Capture the cell that displays the provided text and extract its [X, Y] central coordinate. 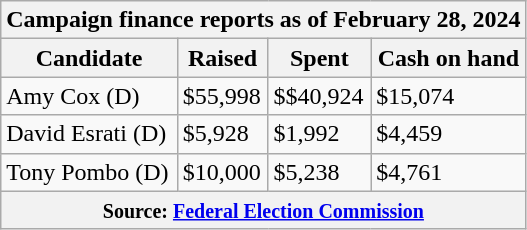
Candidate [89, 58]
$4,761 [448, 172]
$5,238 [320, 172]
$55,998 [222, 96]
$5,928 [222, 134]
Campaign finance reports as of February 28, 2024 [264, 20]
Cash on hand [448, 58]
David Esrati (D) [89, 134]
Source: Federal Election Commission [264, 210]
Raised [222, 58]
$1,992 [320, 134]
$$40,924 [320, 96]
$10,000 [222, 172]
Spent [320, 58]
Tony Pombo (D) [89, 172]
$4,459 [448, 134]
Amy Cox (D) [89, 96]
$15,074 [448, 96]
